Locate the cell with the specified text and output its (X, Y) center coordinate. 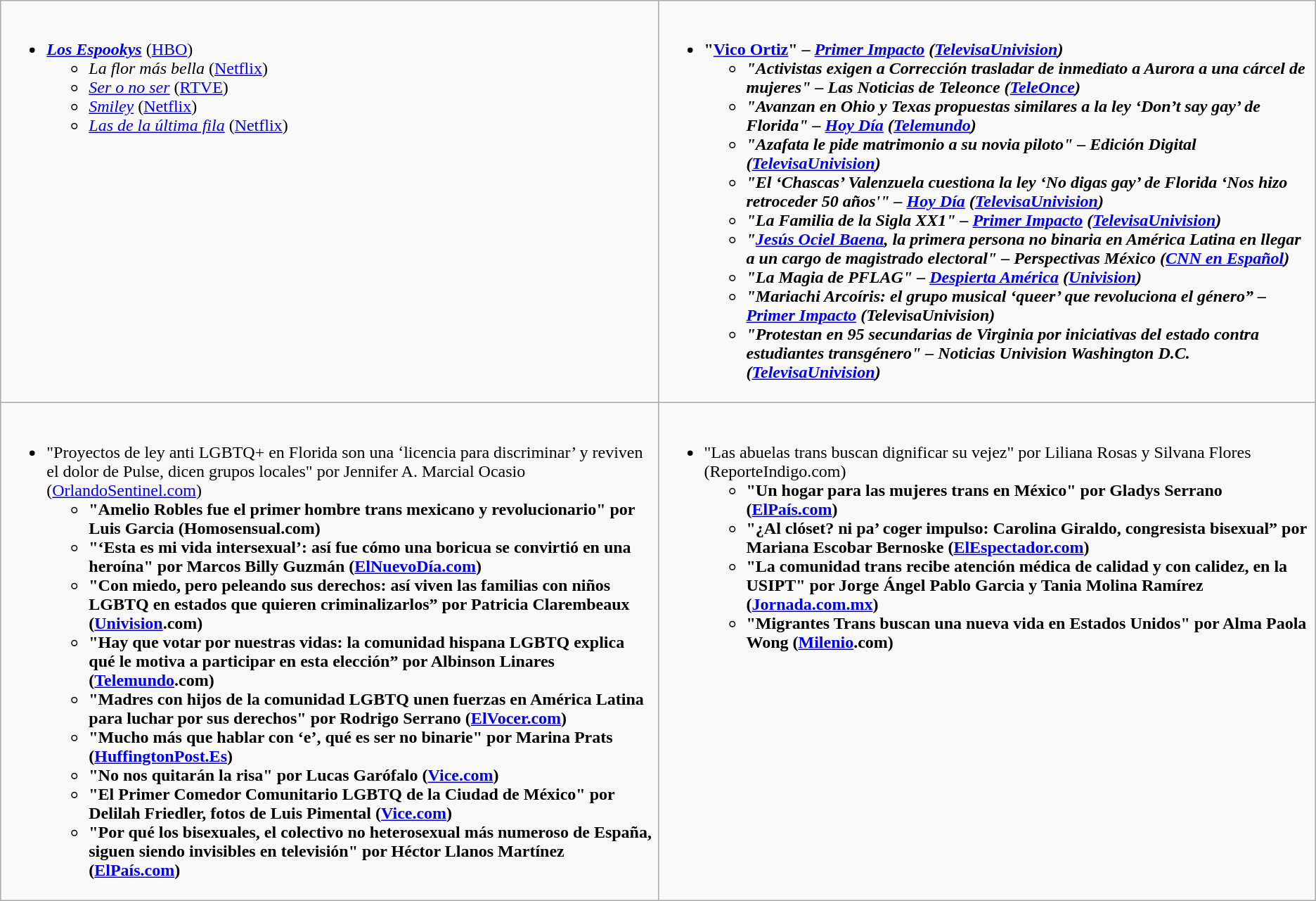
Los Espookys (HBO)La flor más bella (Netflix)Ser o no ser (RTVE)Smiley (Netflix)Las de la última fila (Netflix) (329, 202)
